From the cell containing the given text, extract its center point as [X, Y] coordinate. 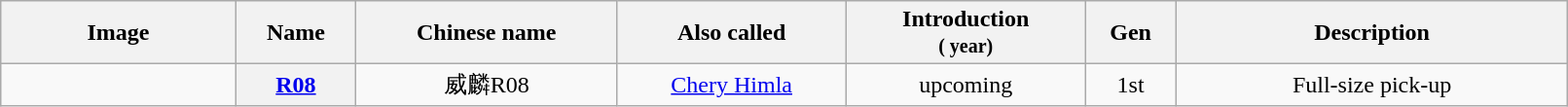
Also called [732, 33]
Chery Himla [732, 86]
威麟R08 [487, 86]
1st [1131, 86]
Gen [1131, 33]
Full-size pick-up [1372, 86]
Image [119, 33]
Name [296, 33]
Chinese name [487, 33]
R08 [296, 86]
upcoming [966, 86]
Description [1372, 33]
Introduction( year) [966, 33]
